Pinpoint the cell where the given text exists, returning its (X, Y) midpoint coordinate. 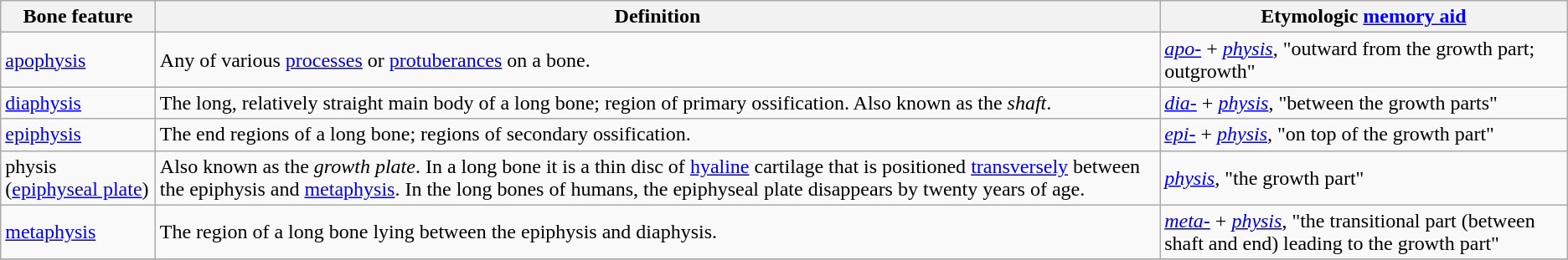
The region of a long bone lying between the epiphysis and diaphysis. (657, 232)
Etymologic memory aid (1364, 17)
Any of various processes or protuberances on a bone. (657, 60)
meta- + physis, "the transitional part (between shaft and end) leading to the growth part" (1364, 232)
physis, "the growth part" (1364, 177)
apo- + physis, "outward from the growth part; outgrowth" (1364, 60)
apophysis (79, 60)
The long, relatively straight main body of a long bone; region of primary ossification. Also known as the shaft. (657, 103)
diaphysis (79, 103)
Bone feature (79, 17)
physis (epiphyseal plate) (79, 177)
metaphysis (79, 232)
The end regions of a long bone; regions of secondary ossification. (657, 135)
dia- + physis, "between the growth parts" (1364, 103)
epiphysis (79, 135)
epi- + physis, "on top of the growth part" (1364, 135)
Definition (657, 17)
